Return (X, Y) of the center of cell containing provided text 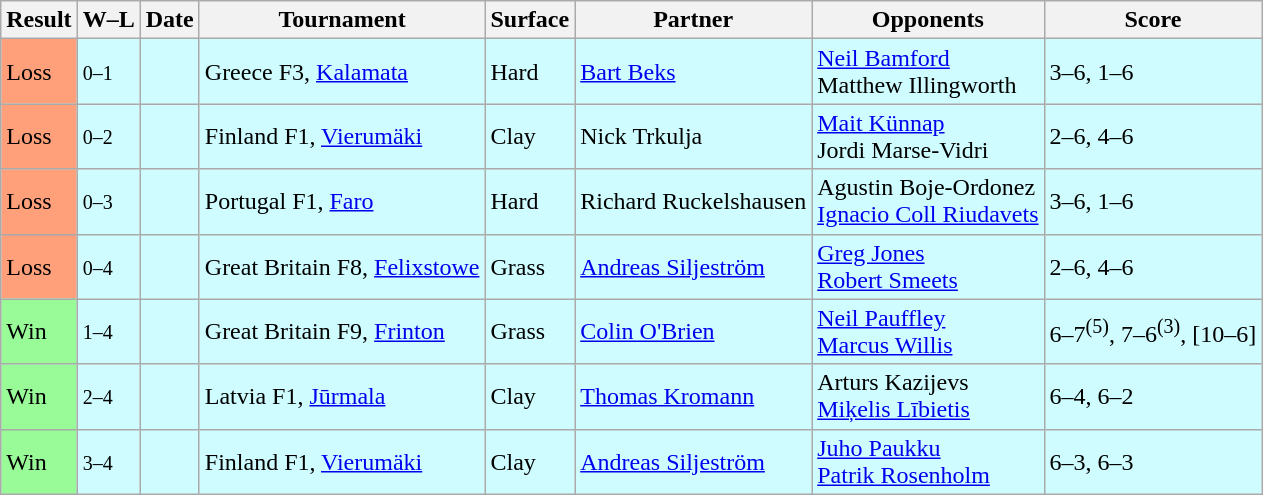
2–4 (108, 396)
0–4 (108, 266)
Greece F3, Kalamata (342, 72)
Colin O'Brien (694, 332)
Score (1153, 20)
Arturs Kazijevs Miķelis Lībietis (928, 396)
0–3 (108, 202)
Agustin Boje-Ordonez Ignacio Coll Riudavets (928, 202)
Juho Paukku Patrik Rosenholm (928, 462)
Great Britain F8, Felixstowe (342, 266)
Thomas Kromann (694, 396)
Neil Bamford Matthew Illingworth (928, 72)
6–7(5), 7–6(3), [10–6] (1153, 332)
Great Britain F9, Frinton (342, 332)
6–3, 6–3 (1153, 462)
0–1 (108, 72)
Latvia F1, Jūrmala (342, 396)
Partner (694, 20)
Surface (530, 20)
3–4 (108, 462)
Greg Jones Robert Smeets (928, 266)
0–2 (108, 136)
W–L (108, 20)
Tournament (342, 20)
Opponents (928, 20)
Date (170, 20)
Bart Beks (694, 72)
Result (39, 20)
Nick Trkulja (694, 136)
1–4 (108, 332)
Richard Ruckelshausen (694, 202)
Neil Pauffley Marcus Willis (928, 332)
Mait Künnap Jordi Marse-Vidri (928, 136)
Portugal F1, Faro (342, 202)
6–4, 6–2 (1153, 396)
